Extract the (x, y) coordinate from the center of the cell holding the provided text.  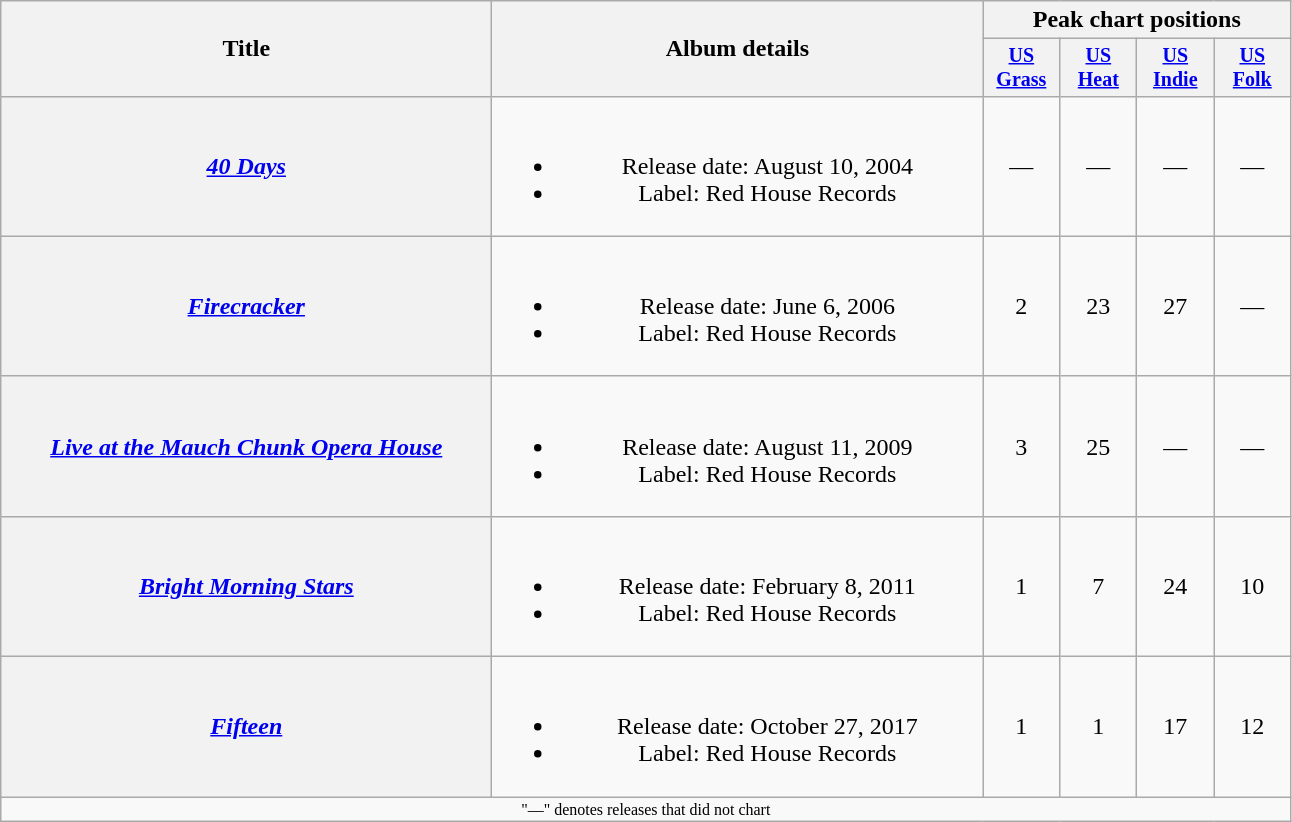
Fifteen (246, 727)
US Grass (1022, 68)
Live at the Mauch Chunk Opera House (246, 446)
Bright Morning Stars (246, 586)
7 (1098, 586)
40 Days (246, 166)
2 (1022, 306)
25 (1098, 446)
Peak chart positions (1137, 20)
Album details (738, 49)
Release date: October 27, 2017Label: Red House Records (738, 727)
Release date: June 6, 2006Label: Red House Records (738, 306)
Release date: August 11, 2009Label: Red House Records (738, 446)
3 (1022, 446)
Release date: August 10, 2004Label: Red House Records (738, 166)
24 (1176, 586)
US Heat (1098, 68)
23 (1098, 306)
10 (1252, 586)
Firecracker (246, 306)
US Folk (1252, 68)
Release date: February 8, 2011Label: Red House Records (738, 586)
"—" denotes releases that did not chart (646, 809)
27 (1176, 306)
Title (246, 49)
17 (1176, 727)
12 (1252, 727)
US Indie (1176, 68)
